Extract the [x, y] coordinate from the center of the cell holding the provided text.  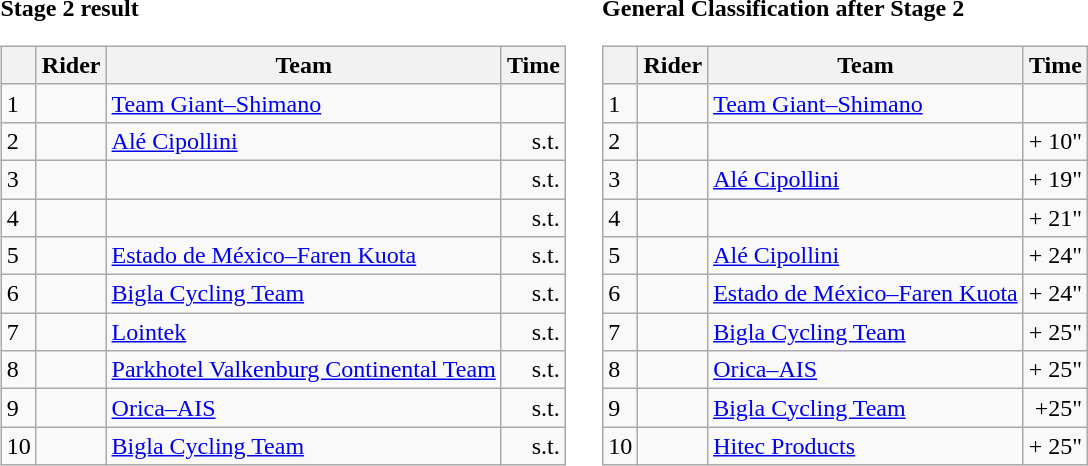
Lointek [304, 332]
+25" [1055, 408]
+ 19" [1055, 179]
+ 10" [1055, 141]
+ 21" [1055, 217]
Parkhotel Valkenburg Continental Team [304, 370]
Hitec Products [866, 446]
